Locate the cell with the specified text and output its [x, y] center coordinate. 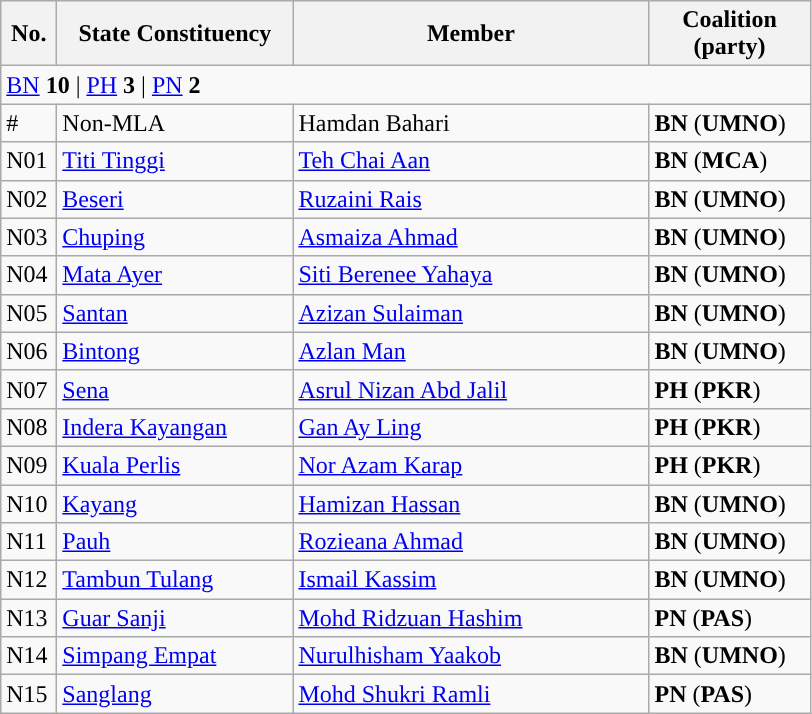
Asmaiza Ahmad [471, 237]
Santan [175, 313]
Titi Tinggi [175, 161]
N08 [29, 427]
N01 [29, 161]
Pauh [175, 542]
N10 [29, 503]
No. [29, 34]
N14 [29, 656]
N04 [29, 275]
Mohd Ridzuan Hashim [471, 618]
N12 [29, 580]
Mohd Shukri Ramli [471, 694]
Asrul Nizan Abd Jalil [471, 389]
Teh Chai Aan [471, 161]
Rozieana Ahmad [471, 542]
Nor Azam Karap [471, 465]
N05 [29, 313]
Kuala Perlis [175, 465]
Hamdan Bahari [471, 123]
Non-MLA [175, 123]
Simpang Empat [175, 656]
Hamizan Hassan [471, 503]
Guar Sanji [175, 618]
BN 10 | PH 3 | PN 2 [406, 85]
Chuping [175, 237]
Azlan Man [471, 351]
N15 [29, 694]
Kayang [175, 503]
Indera Kayangan [175, 427]
# [29, 123]
Beseri [175, 199]
N07 [29, 389]
N11 [29, 542]
Siti Berenee Yahaya [471, 275]
Gan Ay Ling [471, 427]
Ismail Kassim [471, 580]
Azizan Sulaiman [471, 313]
BN (MCA) [730, 161]
Sena [175, 389]
Tambun Tulang [175, 580]
Nurulhisham Yaakob [471, 656]
Bintong [175, 351]
Ruzaini Rais [471, 199]
N03 [29, 237]
N06 [29, 351]
Member [471, 34]
Mata Ayer [175, 275]
N13 [29, 618]
N09 [29, 465]
State Constituency [175, 34]
Sanglang [175, 694]
N02 [29, 199]
Coalition (party) [730, 34]
